Output the (X, Y) coordinate of the center of the cell containing the given text.  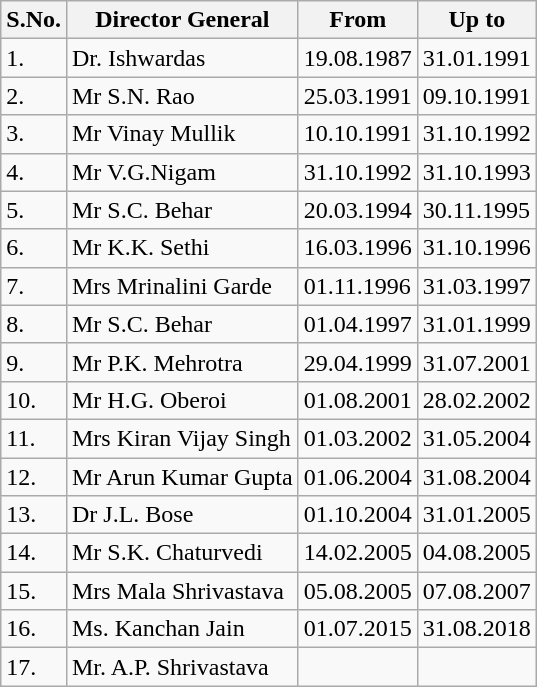
4. (34, 172)
31.10.1993 (476, 172)
31.08.2004 (476, 477)
31.01.1991 (476, 58)
Mr V.G.Nigam (182, 172)
16.03.1996 (358, 248)
01.11.1996 (358, 286)
11. (34, 438)
01.03.2002 (358, 438)
31.01.1999 (476, 324)
Mrs Mala Shrivastava (182, 591)
6. (34, 248)
31.03.1997 (476, 286)
Dr. Ishwardas (182, 58)
07.08.2007 (476, 591)
Director General (182, 20)
05.08.2005 (358, 591)
31.10.1996 (476, 248)
Mr S.N. Rao (182, 96)
01.08.2001 (358, 400)
13. (34, 515)
Up to (476, 20)
2. (34, 96)
30.11.1995 (476, 210)
10. (34, 400)
19.08.1987 (358, 58)
17. (34, 667)
29.04.1999 (358, 362)
31.05.2004 (476, 438)
Dr J.L. Bose (182, 515)
Mr S.K. Chaturvedi (182, 553)
Mr. A.P. Shrivastava (182, 667)
28.02.2002 (476, 400)
01.04.1997 (358, 324)
7. (34, 286)
10.10.1991 (358, 134)
31.08.2018 (476, 629)
12. (34, 477)
31.01.2005 (476, 515)
01.10.2004 (358, 515)
Ms. Kanchan Jain (182, 629)
Mr P.K. Mehrotra (182, 362)
S.No. (34, 20)
8. (34, 324)
Mrs Kiran Vijay Singh (182, 438)
15. (34, 591)
09.10.1991 (476, 96)
Mr K.K. Sethi (182, 248)
31.07.2001 (476, 362)
5. (34, 210)
16. (34, 629)
14.02.2005 (358, 553)
14. (34, 553)
3. (34, 134)
20.03.1994 (358, 210)
Mr H.G. Oberoi (182, 400)
Mrs Mrinalini Garde (182, 286)
25.03.1991 (358, 96)
9. (34, 362)
01.07.2015 (358, 629)
1. (34, 58)
01.06.2004 (358, 477)
04.08.2005 (476, 553)
Mr Arun Kumar Gupta (182, 477)
From (358, 20)
Mr Vinay Mullik (182, 134)
